Determine the [X, Y] coordinate at the center of the cell enclosing the given text.  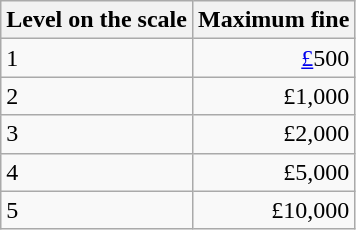
£1,000 [273, 96]
Level on the scale [97, 20]
1 [97, 58]
2 [97, 96]
£500 [273, 58]
3 [97, 134]
£5,000 [273, 172]
Maximum fine [273, 20]
£2,000 [273, 134]
£10,000 [273, 210]
4 [97, 172]
5 [97, 210]
